Pinpoint the cell where the given text exists, returning its (X, Y) midpoint coordinate. 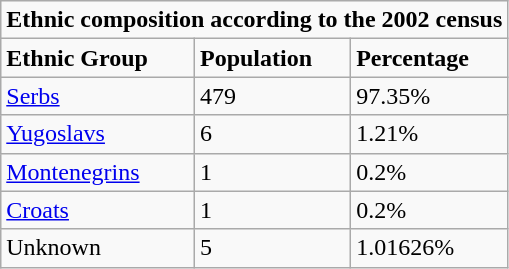
Yugoslavs (98, 134)
5 (272, 248)
Percentage (430, 58)
Serbs (98, 96)
Croats (98, 210)
Population (272, 58)
1.01626% (430, 248)
Montenegrins (98, 172)
Unknown (98, 248)
6 (272, 134)
479 (272, 96)
1.21% (430, 134)
Ethnic Group (98, 58)
97.35% (430, 96)
Ethnic composition according to the 2002 census‍ (254, 20)
